From the cell containing the given text, extract its center point as (X, Y) coordinate. 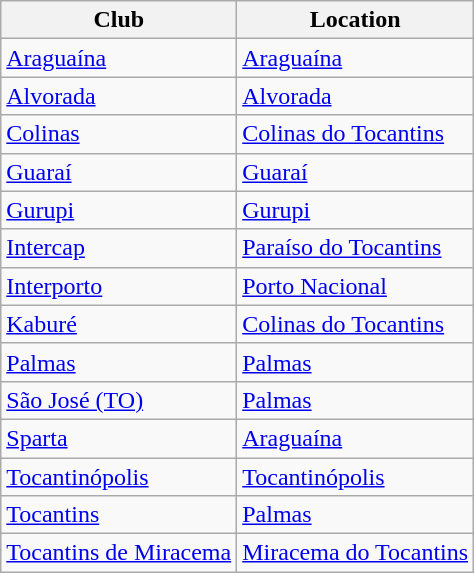
Sparta (119, 438)
Tocantins de Miracema (119, 553)
São José (TO) (119, 400)
Intercap (119, 248)
Colinas (119, 134)
Kaburé (119, 324)
Club (119, 20)
Location (356, 20)
Paraíso do Tocantins (356, 248)
Tocantins (119, 515)
Miracema do Tocantins (356, 553)
Interporto (119, 286)
Porto Nacional (356, 286)
